Determine the (x, y) coordinate at the center of the cell enclosing the given text.  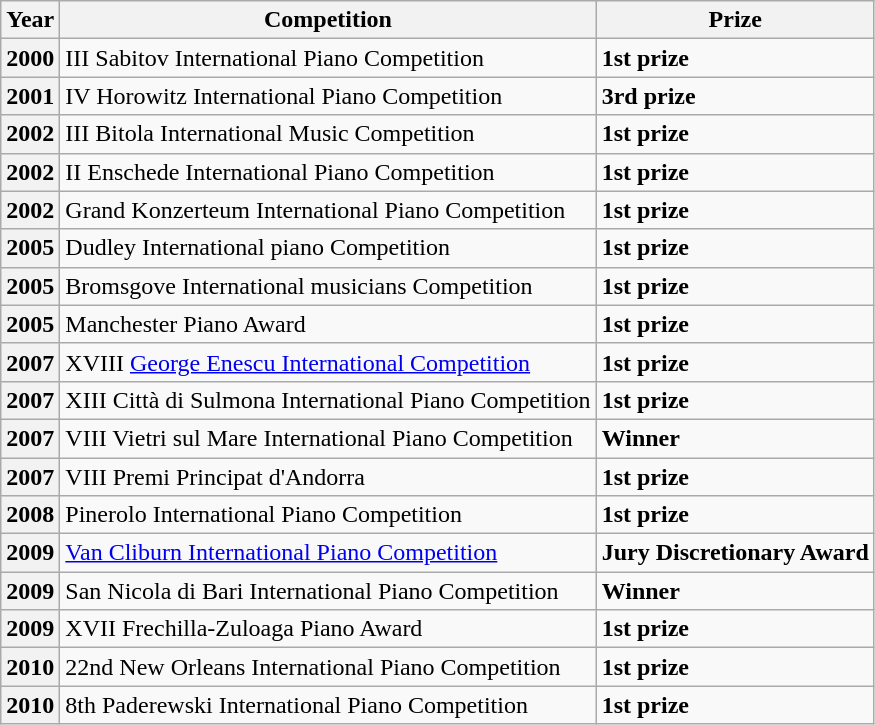
Dudley International piano Competition (328, 248)
VIII Vietri sul Mare International Piano Competition (328, 438)
2001 (30, 96)
Prize (735, 20)
III Bitola International Music Competition (328, 134)
XVII Frechilla-Zuloaga Piano Award (328, 629)
Jury Discretionary Award (735, 553)
22nd New Orleans International Piano Competition (328, 667)
8th Paderewski International Piano Competition (328, 705)
Bromsgove International musicians Competition (328, 286)
Manchester Piano Award (328, 324)
2000 (30, 58)
XIII Città di Sulmona International Piano Competition (328, 400)
3rd prize (735, 96)
II Enschede International Piano Competition (328, 172)
IV Horowitz International Piano Competition (328, 96)
San Nicola di Bari International Piano Competition (328, 591)
Van Cliburn International Piano Competition (328, 553)
XVIII George Enescu International Competition (328, 362)
Competition (328, 20)
Grand Konzerteum International Piano Competition (328, 210)
III Sabitov International Piano Competition (328, 58)
Year (30, 20)
VIII Premi Principat d'Andorra (328, 477)
Pinerolo International Piano Competition (328, 515)
2008 (30, 515)
